From the cell containing the given text, extract its center point as (X, Y) coordinate. 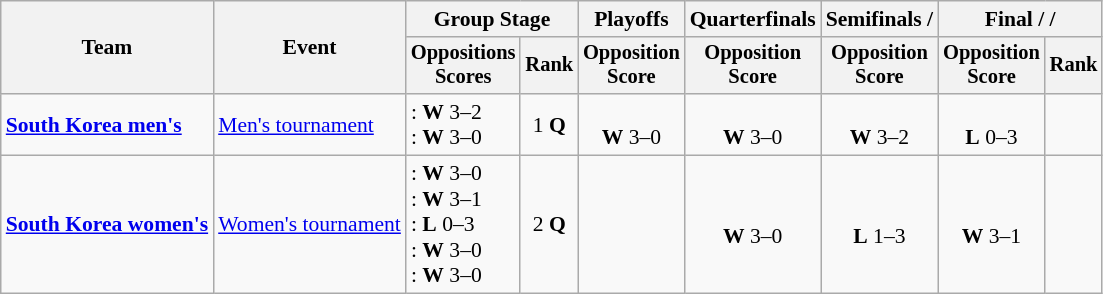
Quarterfinals (753, 19)
Playoffs (632, 19)
W 3–1 (992, 225)
Men's tournament (310, 124)
L 0–3 (992, 124)
Group Stage (492, 19)
South Korea women's (107, 225)
: W 3–2: W 3–0 (464, 124)
2 Q (549, 225)
Semifinals / (880, 19)
L 1–3 (880, 225)
Event (310, 48)
Final / / (1020, 19)
: W 3–0: W 3–1: L 0–3: W 3–0: W 3–0 (464, 225)
W 3–2 (880, 124)
Team (107, 48)
1 Q (549, 124)
OppositionsScores (464, 66)
South Korea men's (107, 124)
Women's tournament (310, 225)
